Detect which cell encompasses the target text, then output its [X, Y] center coordinate. 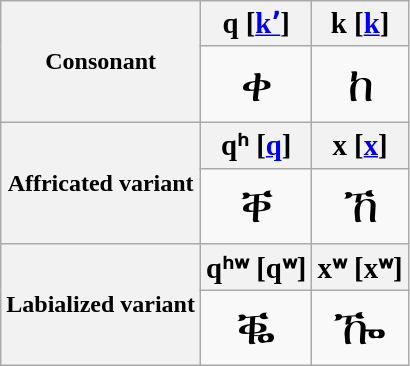
Consonant [101, 62]
k [k] [360, 24]
qʰ [q] [256, 145]
x [x] [360, 145]
ቘ [256, 328]
ኸ [360, 206]
ከ [360, 84]
ዀ [360, 328]
xʷ [xʷ] [360, 267]
qʰʷ [qʷ] [256, 267]
Affricated variant [101, 183]
ቐ [256, 206]
q [kʼ] [256, 24]
Labialized variant [101, 305]
ቀ [256, 84]
